Locate the cell with the specified text and output its (X, Y) center coordinate. 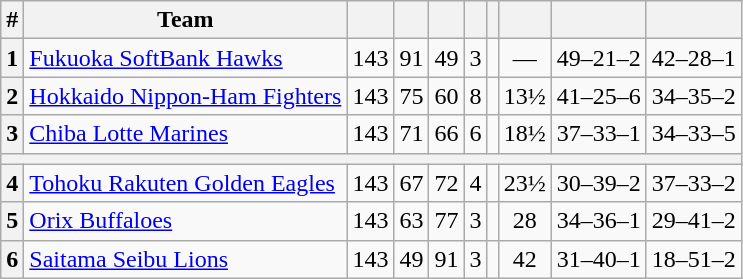
42 (524, 259)
42–28–1 (694, 58)
13½ (524, 96)
41–25–6 (598, 96)
71 (412, 134)
28 (524, 221)
Saitama Seibu Lions (186, 259)
18–51–2 (694, 259)
18½ (524, 134)
— (524, 58)
75 (412, 96)
Orix Buffaloes (186, 221)
77 (446, 221)
1 (12, 58)
Tohoku Rakuten Golden Eagles (186, 183)
60 (446, 96)
34–33–5 (694, 134)
31–40–1 (598, 259)
Hokkaido Nippon-Ham Fighters (186, 96)
5 (12, 221)
23½ (524, 183)
37–33–1 (598, 134)
63 (412, 221)
# (12, 20)
34–35–2 (694, 96)
34–36–1 (598, 221)
37–33–2 (694, 183)
Chiba Lotte Marines (186, 134)
Fukuoka SoftBank Hawks (186, 58)
Team (186, 20)
49–21–2 (598, 58)
72 (446, 183)
67 (412, 183)
8 (476, 96)
29–41–2 (694, 221)
30–39–2 (598, 183)
2 (12, 96)
66 (446, 134)
